Output the [x, y] coordinate of the center of the cell containing the given text.  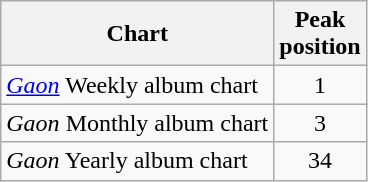
1 [320, 85]
Gaon Weekly album chart [138, 85]
Chart [138, 34]
34 [320, 161]
Peakposition [320, 34]
Gaon Monthly album chart [138, 123]
3 [320, 123]
Gaon Yearly album chart [138, 161]
